Provide the (x, y) coordinate of the cell's center where the given text is located.  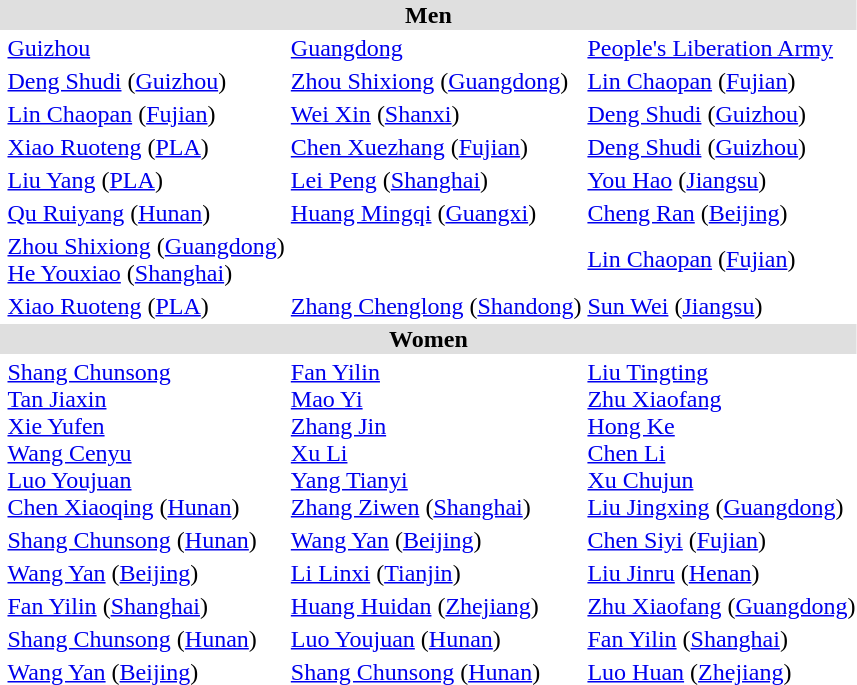
Sun Wei (Jiangsu) (722, 306)
Li Linxi (Tianjin) (436, 573)
Lei Peng (Shanghai) (436, 180)
Women (428, 339)
Huang Mingqi (Guangxi) (436, 213)
Liu Jinru (Henan) (722, 573)
Luo Youjuan (Hunan) (436, 639)
Chen Xuezhang (Fujian) (436, 147)
Fan YilinMao YiZhang JinXu LiYang TianyiZhang Ziwen (Shanghai) (436, 440)
Cheng Ran (Beijing) (722, 213)
Guizhou (146, 48)
Shang ChunsongTan JiaxinXie YufenWang CenyuLuo YoujuanChen Xiaoqing (Hunan) (146, 440)
Wei Xin (Shanxi) (436, 114)
You Hao (Jiangsu) (722, 180)
Liu TingtingZhu XiaofangHong KeChen LiXu ChujunLiu Jingxing (Guangdong) (722, 440)
Zhou Shixiong (Guangdong) (436, 81)
Huang Huidan (Zhejiang) (436, 606)
Men (428, 15)
Qu Ruiyang (Hunan) (146, 213)
Zhang Chenglong (Shandong) (436, 306)
Liu Yang (PLA) (146, 180)
Zhou Shixiong (Guangdong) He Youxiao (Shanghai) (146, 260)
Guangdong (436, 48)
Chen Siyi (Fujian) (722, 540)
People's Liberation Army (722, 48)
Zhu Xiaofang (Guangdong) (722, 606)
